Provide the [x, y] coordinate of the cell's center where the given text is located.  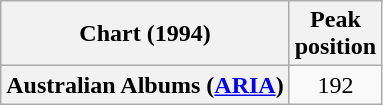
Australian Albums (ARIA) [145, 85]
Chart (1994) [145, 34]
192 [335, 85]
Peakposition [335, 34]
